Identify which cell holds the provided text, then report its (x, y) central coordinate. 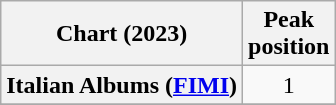
Chart (2023) (122, 34)
Peakposition (289, 34)
1 (289, 85)
Italian Albums (FIMI) (122, 85)
